Return [x, y] of the center of cell containing provided text 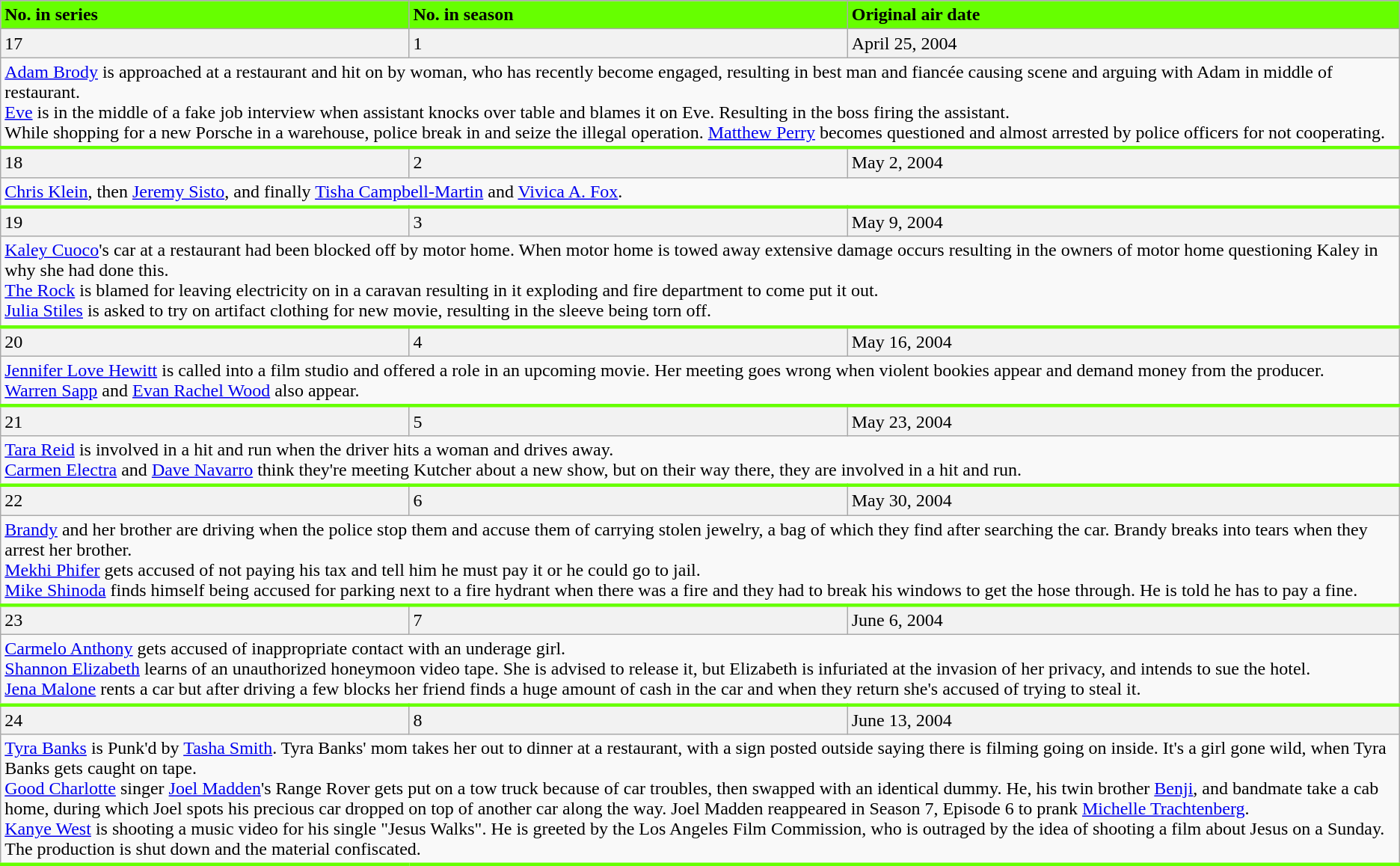
May 23, 2004 [1123, 421]
No. in season [628, 15]
April 25, 2004 [1123, 43]
Chris Klein, then Jeremy Sisto, and finally Tisha Campbell-Martin and Vivica A. Fox. [700, 192]
21 [205, 421]
May 2, 2004 [1123, 162]
4 [628, 342]
Original air date [1123, 15]
May 16, 2004 [1123, 342]
3 [628, 222]
2 [628, 162]
7 [628, 620]
23 [205, 620]
20 [205, 342]
6 [628, 500]
19 [205, 222]
June 6, 2004 [1123, 620]
8 [628, 719]
May 30, 2004 [1123, 500]
18 [205, 162]
24 [205, 719]
17 [205, 43]
No. in series [205, 15]
5 [628, 421]
May 9, 2004 [1123, 222]
22 [205, 500]
1 [628, 43]
June 13, 2004 [1123, 719]
